Determine the (X, Y) coordinate at the center of the cell enclosing the given text.  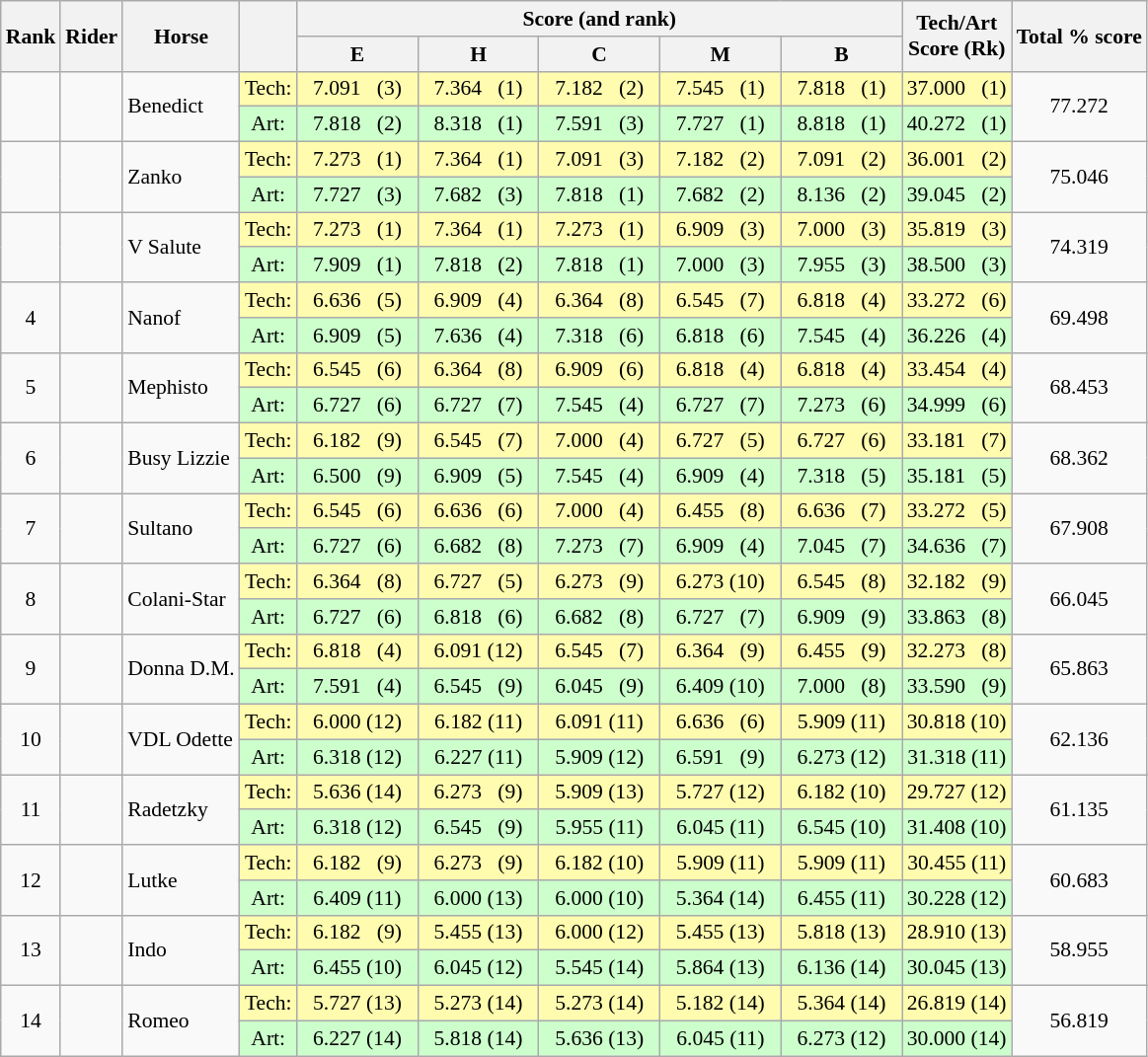
Romeo (182, 1020)
5.182 (14) (721, 1004)
69.498 (1080, 318)
Donna D.M. (182, 669)
7.000 (8) (841, 687)
Lutke (182, 880)
5.909 (13) (600, 793)
8.136 (2) (841, 194)
75.046 (1080, 178)
V Salute (182, 247)
6.455 (8) (721, 511)
33.863 (8) (957, 617)
6.636 (5) (357, 300)
11 (32, 809)
Total % score (1080, 36)
6.409 (11) (357, 898)
6.182 (11) (478, 722)
6.227 (14) (357, 1038)
39.045 (2) (957, 194)
32.182 (9) (957, 581)
6.909 (9) (841, 617)
6.455 (9) (841, 651)
7.909 (1) (357, 265)
6.455 (10) (357, 968)
31.318 (11) (957, 757)
6.000 (10) (600, 898)
6.091 (11) (600, 722)
6.000 (13) (478, 898)
7.273 (6) (841, 406)
30.228 (12) (957, 898)
33.181 (7) (957, 441)
7.682 (2) (721, 194)
Rider (91, 36)
M (721, 54)
9 (32, 669)
E (357, 54)
6.136 (14) (841, 968)
60.683 (1080, 880)
10 (32, 740)
7.682 (3) (478, 194)
B (841, 54)
12 (32, 880)
6.045 (12) (478, 968)
Colani-Star (182, 598)
26.819 (14) (957, 1004)
58.955 (1080, 949)
Indo (182, 949)
Sultano (182, 529)
H (478, 54)
66.045 (1080, 598)
14 (32, 1020)
6.909 (3) (721, 230)
7.591 (3) (600, 124)
30.455 (11) (957, 863)
77.272 (1080, 107)
6.364 (9) (721, 651)
5.545 (14) (600, 968)
36.226 (4) (957, 336)
5.636 (14) (357, 793)
5.818 (14) (478, 1038)
Mephisto (182, 387)
Nanof (182, 318)
5.727 (12) (721, 793)
6.591 (9) (721, 757)
13 (32, 949)
35.819 (3) (957, 230)
30.000 (14) (957, 1038)
6.545 (8) (841, 581)
40.272 (1) (957, 124)
38.500 (3) (957, 265)
6.455 (11) (841, 898)
8.318 (1) (478, 124)
VDL Odette (182, 740)
30.818 (10) (957, 722)
6.273 (10) (721, 581)
Radetzky (182, 809)
33.590 (9) (957, 687)
7.273 (7) (600, 547)
32.273 (8) (957, 651)
5.955 (11) (600, 828)
5.727 (13) (357, 1004)
6 (32, 458)
Benedict (182, 107)
7.318 (5) (841, 476)
5.864 (13) (721, 968)
Tech/ArtScore (Rk) (957, 36)
30.045 (13) (957, 968)
33.272 (5) (957, 511)
5.818 (13) (841, 933)
7.591 (4) (357, 687)
7.091 (2) (841, 160)
7.727 (1) (721, 124)
6.500 (9) (357, 476)
7.545 (1) (721, 89)
35.181 (5) (957, 476)
29.727 (12) (957, 793)
65.863 (1080, 669)
Horse (182, 36)
Score (and rank) (600, 19)
5.909 (12) (600, 757)
33.272 (6) (957, 300)
6.409 (10) (721, 687)
61.135 (1080, 809)
Busy Lizzie (182, 458)
6.545 (10) (841, 828)
34.636 (7) (957, 547)
7.045 (7) (841, 547)
8 (32, 598)
6.091 (12) (478, 651)
7.955 (3) (841, 265)
68.362 (1080, 458)
7.318 (6) (600, 336)
62.136 (1080, 740)
7.636 (4) (478, 336)
56.819 (1080, 1020)
8.818 (1) (841, 124)
33.454 (4) (957, 370)
6.909 (6) (600, 370)
67.908 (1080, 529)
6.636 (7) (841, 511)
7 (32, 529)
4 (32, 318)
7.727 (3) (357, 194)
6.227 (11) (478, 757)
36.001 (2) (957, 160)
31.408 (10) (957, 828)
5.636 (13) (600, 1038)
6.045 (9) (600, 687)
Rank (32, 36)
34.999 (6) (957, 406)
37.000 (1) (957, 89)
Zanko (182, 178)
5 (32, 387)
68.453 (1080, 387)
74.319 (1080, 247)
28.910 (13) (957, 933)
C (600, 54)
